Detect which cell encompasses the target text, then output its (x, y) center coordinate. 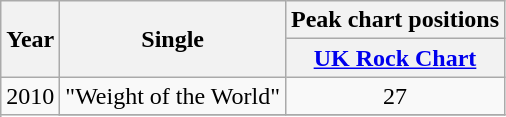
27 (394, 96)
2010 (30, 96)
Year (30, 39)
"Weight of the World" (173, 96)
UK Rock Chart (394, 58)
Single (173, 39)
Peak chart positions (394, 20)
